From the cell containing the given text, extract its center point as [x, y] coordinate. 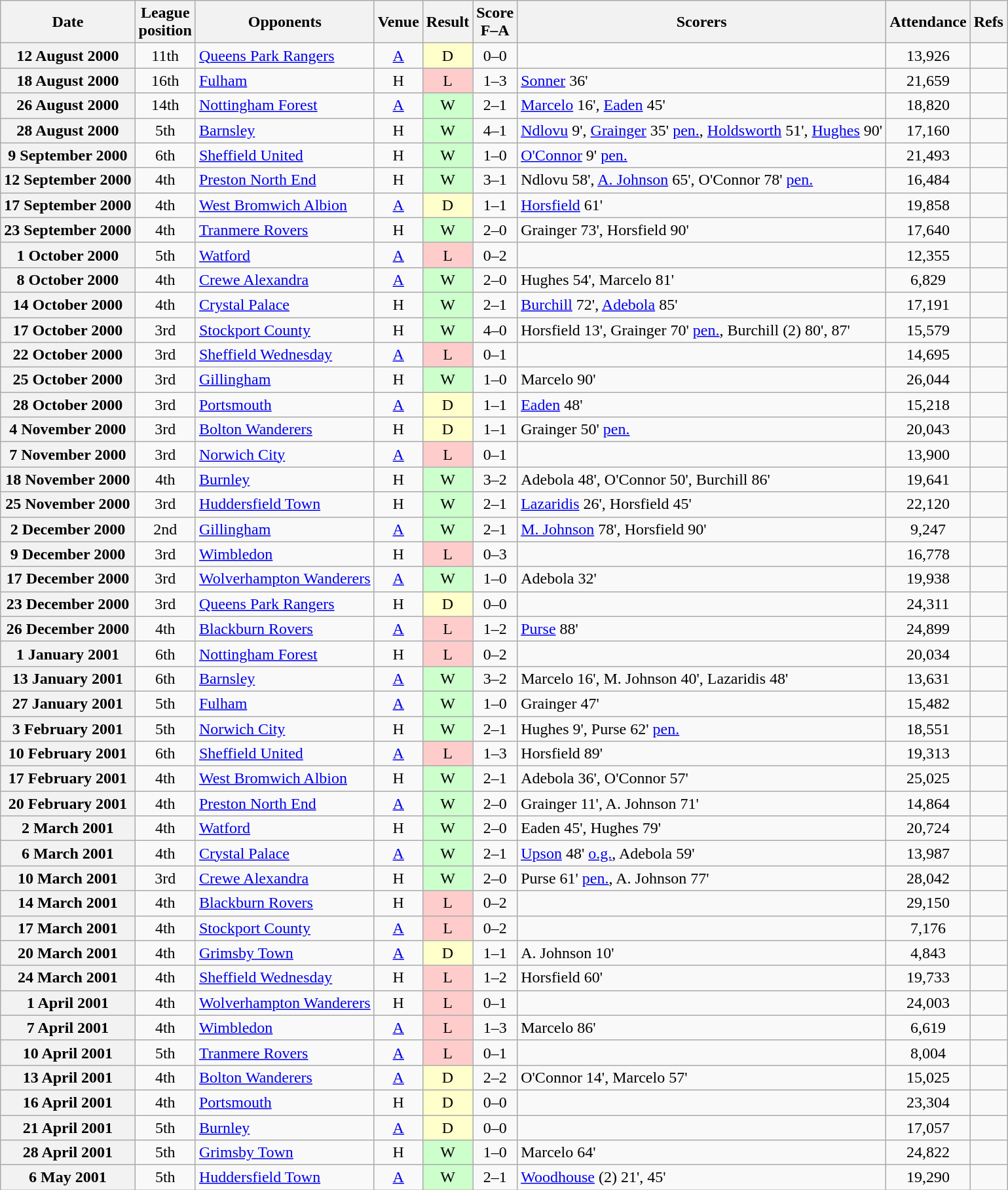
Result [447, 22]
6 March 2001 [68, 853]
25,025 [928, 779]
16th [165, 81]
26 August 2000 [68, 105]
19,938 [928, 579]
6,619 [928, 1028]
2nd [165, 529]
Grainger 47' [702, 703]
16,484 [928, 180]
14,695 [928, 355]
28,042 [928, 878]
1 January 2001 [68, 654]
M. Johnson 78', Horsfield 90' [702, 529]
Sonner 36' [702, 81]
17 March 2001 [68, 928]
17,640 [928, 230]
23,304 [928, 1102]
18,551 [928, 729]
19,858 [928, 205]
14 October 2000 [68, 305]
17 October 2000 [68, 329]
A. Johnson 10' [702, 953]
13,926 [928, 56]
19,733 [928, 978]
23 December 2000 [68, 604]
14th [165, 105]
4–1 [495, 130]
17 December 2000 [68, 579]
Marcelo 86' [702, 1028]
16 April 2001 [68, 1102]
14 March 2001 [68, 903]
24 March 2001 [68, 978]
13,987 [928, 853]
15,579 [928, 329]
22,120 [928, 504]
16,778 [928, 554]
21,659 [928, 81]
24,003 [928, 1003]
24,822 [928, 1153]
17,057 [928, 1127]
17 February 2001 [68, 779]
1 October 2000 [68, 255]
15,218 [928, 405]
Eaden 45', Hughes 79' [702, 828]
22 October 2000 [68, 355]
2–2 [495, 1077]
12 August 2000 [68, 56]
O'Connor 14', Marcelo 57' [702, 1077]
19,290 [928, 1178]
Horsfield 61' [702, 205]
10 March 2001 [68, 878]
8,004 [928, 1052]
17,160 [928, 130]
Marcelo 64' [702, 1153]
18 November 2000 [68, 479]
Grainger 11', A. Johnson 71' [702, 804]
15,482 [928, 703]
20 March 2001 [68, 953]
ScoreF–A [495, 22]
9 September 2000 [68, 155]
7,176 [928, 928]
Marcelo 16', Eaden 45' [702, 105]
2 March 2001 [68, 828]
Opponents [284, 22]
2 December 2000 [68, 529]
20,034 [928, 654]
28 August 2000 [68, 130]
12 September 2000 [68, 180]
Marcelo 90' [702, 380]
12,355 [928, 255]
20,724 [928, 828]
Ndlovu 58', A. Johnson 65', O'Connor 78' pen. [702, 180]
25 October 2000 [68, 380]
Date [68, 22]
13 January 2001 [68, 679]
7 April 2001 [68, 1028]
Hughes 54', Marcelo 81' [702, 280]
8 October 2000 [68, 280]
17,191 [928, 305]
25 November 2000 [68, 504]
1 April 2001 [68, 1003]
21,493 [928, 155]
9,247 [928, 529]
O'Connor 9' pen. [702, 155]
0–3 [495, 554]
28 April 2001 [68, 1153]
18,820 [928, 105]
27 January 2001 [68, 703]
6 May 2001 [68, 1178]
6,829 [928, 280]
21 April 2001 [68, 1127]
Marcelo 16', M. Johnson 40', Lazaridis 48' [702, 679]
28 October 2000 [68, 405]
4 November 2000 [68, 430]
Purse 61' pen., A. Johnson 77' [702, 878]
23 September 2000 [68, 230]
3 February 2001 [68, 729]
18 August 2000 [68, 81]
3–1 [495, 180]
17 September 2000 [68, 205]
15,025 [928, 1077]
20,043 [928, 430]
14,864 [928, 804]
Grainger 50' pen. [702, 430]
10 February 2001 [68, 754]
Ndlovu 9', Grainger 35' pen., Holdsworth 51', Hughes 90' [702, 130]
19,313 [928, 754]
Attendance [928, 22]
Horsfield 89' [702, 754]
19,641 [928, 479]
13,900 [928, 455]
Adebola 32' [702, 579]
Adebola 36', O'Connor 57' [702, 779]
4–0 [495, 329]
26,044 [928, 380]
Refs [988, 22]
9 December 2000 [68, 554]
Scorers [702, 22]
24,311 [928, 604]
13 April 2001 [68, 1077]
Purse 88' [702, 629]
11th [165, 56]
Horsfield 60' [702, 978]
26 December 2000 [68, 629]
Grainger 73', Horsfield 90' [702, 230]
Upson 48' o.g., Adebola 59' [702, 853]
Venue [398, 22]
Burchill 72', Adebola 85' [702, 305]
4,843 [928, 953]
Hughes 9', Purse 62' pen. [702, 729]
10 April 2001 [68, 1052]
20 February 2001 [68, 804]
29,150 [928, 903]
Leagueposition [165, 22]
24,899 [928, 629]
7 November 2000 [68, 455]
Woodhouse (2) 21', 45' [702, 1178]
Eaden 48' [702, 405]
13,631 [928, 679]
Adebola 48', O'Connor 50', Burchill 86' [702, 479]
Horsfield 13', Grainger 70' pen., Burchill (2) 80', 87' [702, 329]
Lazaridis 26', Horsfield 45' [702, 504]
